Find where the given text appears and provide that cell's center as [x, y] coordinate. 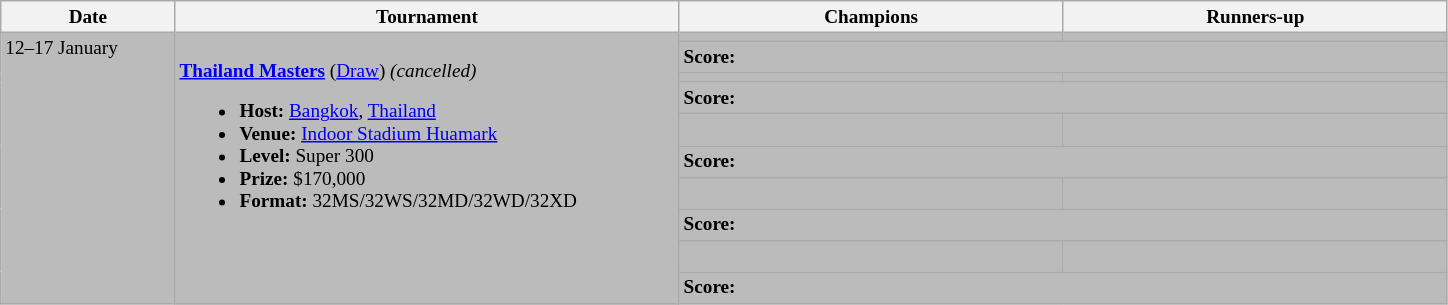
Runners-up [1255, 17]
Tournament [427, 17]
12–17 January [88, 168]
Champions [871, 17]
Date [88, 17]
